Scan for the cell matching the given text and deliver its (X, Y) coordinate at center. 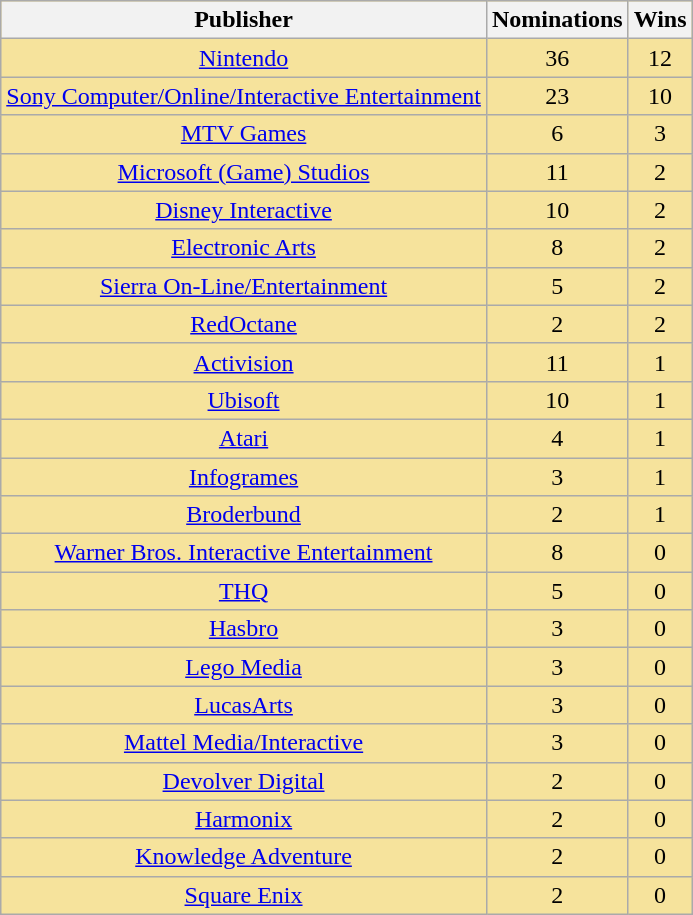
Atari (244, 438)
Sony Computer/Online/Interactive Entertainment (244, 96)
Activision (244, 362)
Infogrames (244, 477)
Ubisoft (244, 400)
RedOctane (244, 324)
6 (557, 134)
Sierra On-Line/Entertainment (244, 286)
Publisher (244, 20)
Microsoft (Game) Studios (244, 172)
Broderbund (244, 515)
Knowledge Adventure (244, 857)
23 (557, 96)
12 (660, 58)
Warner Bros. Interactive Entertainment (244, 553)
Lego Media (244, 667)
Disney Interactive (244, 210)
4 (557, 438)
LucasArts (244, 705)
Harmonix (244, 819)
Nominations (557, 20)
MTV Games (244, 134)
36 (557, 58)
Devolver Digital (244, 781)
Electronic Arts (244, 248)
Nintendo (244, 58)
THQ (244, 591)
Mattel Media/Interactive (244, 743)
Hasbro (244, 629)
Square Enix (244, 895)
Wins (660, 20)
